Extract the (X, Y) coordinate from the center of the cell holding the provided text.  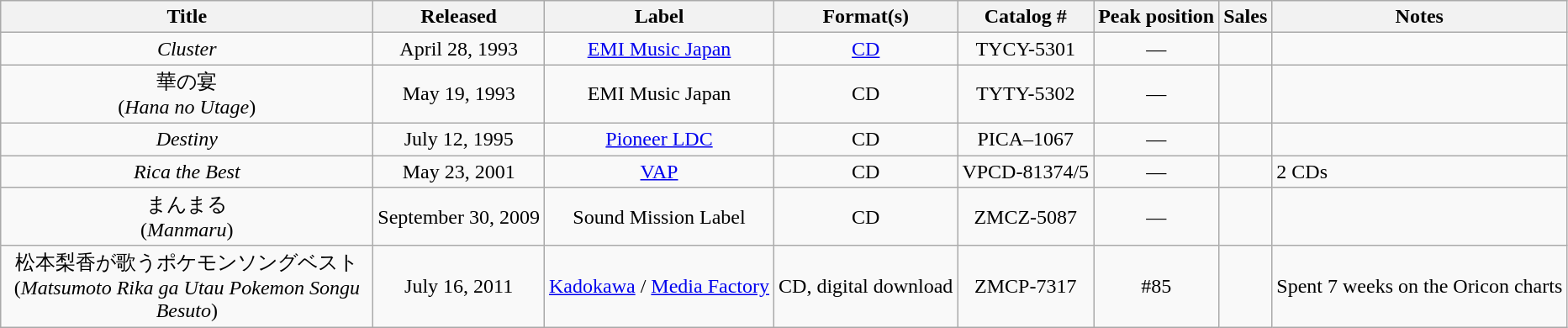
Rica the Best (187, 171)
まんまる(Manmaru) (187, 217)
Kadokawa / Media Factory (659, 286)
ZMCZ-5087 (1026, 217)
松本梨香が歌うポケモンソングベスト(Matsumoto Rika ga Utau Pokemon Songu Besuto) (187, 286)
July 16, 2011 (459, 286)
Title (187, 17)
TYTY-5302 (1026, 94)
Destiny (187, 139)
TYCY-5301 (1026, 49)
Spent 7 weeks on the Oricon charts (1419, 286)
Pioneer LDC (659, 139)
April 28, 1993 (459, 49)
Cluster (187, 49)
May 19, 1993 (459, 94)
July 12, 1995 (459, 139)
Format(s) (866, 17)
CD, digital download (866, 286)
華の宴(Hana no Utage) (187, 94)
Sales (1246, 17)
VPCD-81374/5 (1026, 171)
Notes (1419, 17)
May 23, 2001 (459, 171)
VAP (659, 171)
September 30, 2009 (459, 217)
Peak position (1157, 17)
Catalog # (1026, 17)
2 CDs (1419, 171)
#85 (1157, 286)
Released (459, 17)
Label (659, 17)
PICA–1067 (1026, 139)
Sound Mission Label (659, 217)
ZMCP-7317 (1026, 286)
